Locate the cell with the specified text and output its (X, Y) center coordinate. 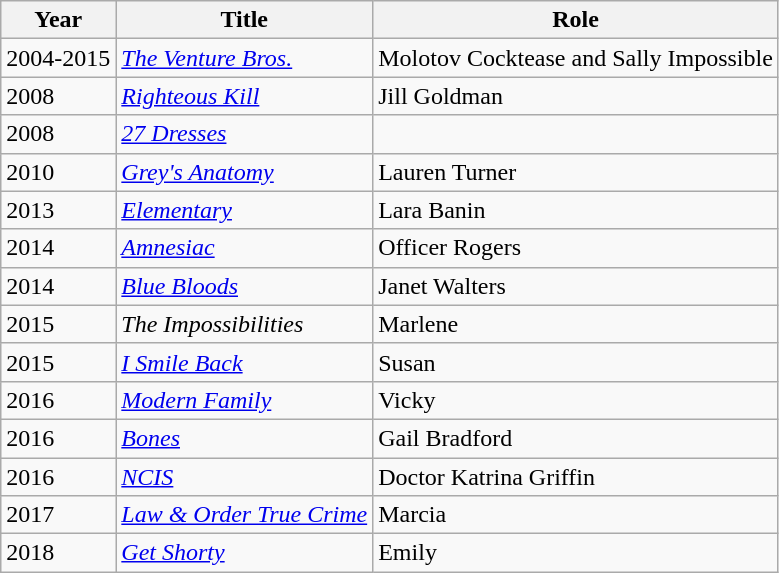
NCIS (244, 477)
27 Dresses (244, 134)
Gail Bradford (576, 438)
2010 (58, 172)
Marlene (576, 324)
Title (244, 20)
2013 (58, 210)
The Venture Bros. (244, 58)
Vicky (576, 400)
Modern Family (244, 400)
Grey's Anatomy (244, 172)
2018 (58, 553)
Righteous Kill (244, 96)
Jill Goldman (576, 96)
Susan (576, 362)
Doctor Katrina Griffin (576, 477)
Amnesiac (244, 248)
2017 (58, 515)
Lauren Turner (576, 172)
Year (58, 20)
The Impossibilities (244, 324)
Get Shorty (244, 553)
2004-2015 (58, 58)
Blue Bloods (244, 286)
I Smile Back (244, 362)
Officer Rogers (576, 248)
Bones (244, 438)
Marcia (576, 515)
Law & Order True Crime (244, 515)
Emily (576, 553)
Role (576, 20)
Molotov Cocktease and Sally Impossible (576, 58)
Janet Walters (576, 286)
Elementary (244, 210)
Lara Banin (576, 210)
